Determine the [X, Y] coordinate at the center of the cell enclosing the given text.  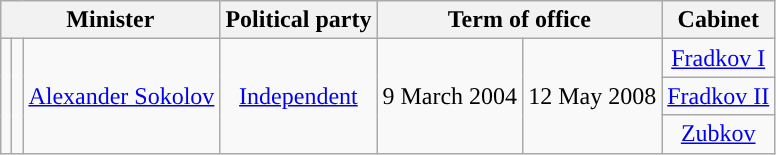
Term of office [520, 20]
9 March 2004 [450, 96]
Fradkov I [718, 58]
Political party [298, 20]
Zubkov [718, 134]
Alexander Sokolov [122, 96]
12 May 2008 [592, 96]
Independent [298, 96]
Minister [110, 20]
Fradkov II [718, 96]
Cabinet [718, 20]
